Output the (X, Y) coordinate of the center of the cell containing the given text.  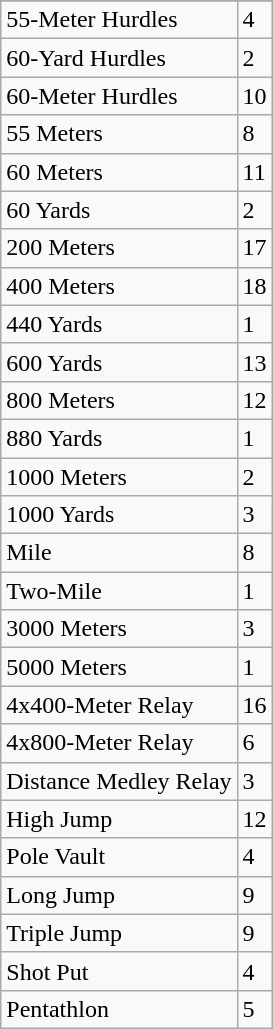
Mile (119, 553)
4x800-Meter Relay (119, 743)
800 Meters (119, 400)
5 (254, 1009)
16 (254, 705)
440 Yards (119, 324)
10 (254, 96)
200 Meters (119, 248)
Pole Vault (119, 857)
55 Meters (119, 134)
60-Meter Hurdles (119, 96)
4x400-Meter Relay (119, 705)
High Jump (119, 819)
60 Yards (119, 210)
60-Yard Hurdles (119, 58)
18 (254, 286)
Triple Jump (119, 933)
5000 Meters (119, 667)
Pentathlon (119, 1009)
55-Meter Hurdles (119, 20)
11 (254, 172)
Two-Mile (119, 591)
13 (254, 362)
Shot Put (119, 971)
600 Yards (119, 362)
6 (254, 743)
60 Meters (119, 172)
400 Meters (119, 286)
880 Yards (119, 438)
17 (254, 248)
3000 Meters (119, 629)
1000 Yards (119, 515)
Long Jump (119, 895)
1000 Meters (119, 477)
Distance Medley Relay (119, 781)
